For the text-containing cell, return its midpoint in (x, y) coordinate format. 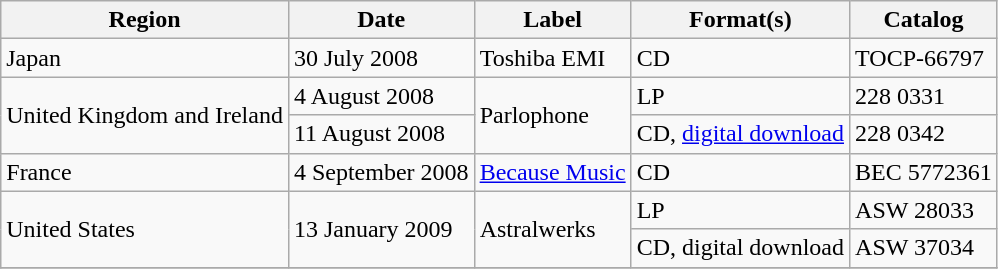
United States (145, 229)
TOCP-66797 (924, 58)
Japan (145, 58)
4 September 2008 (381, 172)
Toshiba EMI (552, 58)
Date (381, 20)
ASW 28033 (924, 210)
ASW 37034 (924, 248)
228 0342 (924, 134)
11 August 2008 (381, 134)
228 0331 (924, 96)
Label (552, 20)
Astralwerks (552, 229)
Catalog (924, 20)
Parlophone (552, 115)
Format(s) (740, 20)
BEC 5772361 (924, 172)
13 January 2009 (381, 229)
4 August 2008 (381, 96)
France (145, 172)
Region (145, 20)
United Kingdom and Ireland (145, 115)
30 July 2008 (381, 58)
Because Music (552, 172)
